Identify which cell holds the provided text, then report its (X, Y) central coordinate. 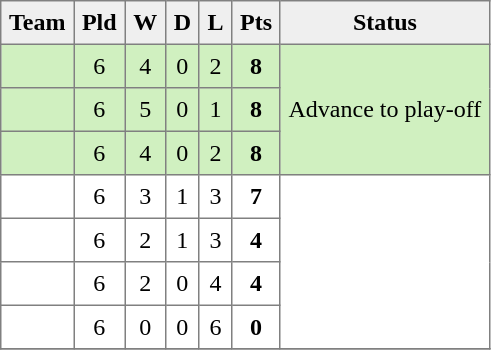
7 (256, 197)
Pts (256, 23)
Status (384, 23)
Team (38, 23)
L (216, 23)
Advance to play-off (384, 109)
5 (145, 110)
W (145, 23)
Pld (100, 23)
D (182, 23)
